Detect which cell encompasses the target text, then output its (X, Y) center coordinate. 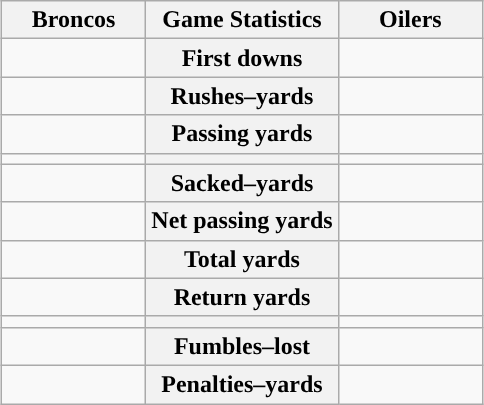
Game Statistics (242, 20)
Penalties–yards (242, 384)
Net passing yards (242, 221)
Sacked–yards (242, 183)
Oilers (410, 20)
First downs (242, 58)
Total yards (242, 259)
Fumbles–lost (242, 346)
Return yards (242, 297)
Passing yards (242, 134)
Rushes–yards (242, 96)
Broncos (73, 20)
